For the text-containing cell, return its midpoint in (X, Y) coordinate format. 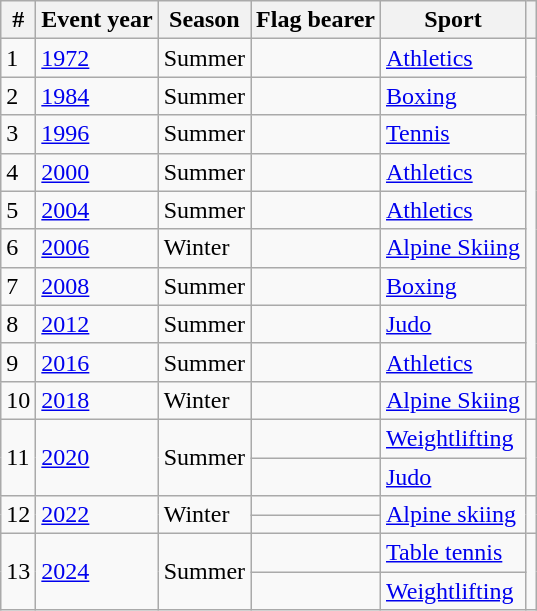
Flag bearer (316, 20)
2020 (97, 457)
5 (18, 210)
1972 (97, 58)
Alpine skiing (452, 515)
Season (204, 20)
1996 (97, 134)
# (18, 20)
12 (18, 515)
8 (18, 324)
Tennis (452, 134)
4 (18, 172)
2016 (97, 362)
3 (18, 134)
2008 (97, 286)
Event year (97, 20)
2022 (97, 515)
2004 (97, 210)
1984 (97, 96)
11 (18, 457)
2000 (97, 172)
2018 (97, 400)
Table tennis (452, 553)
9 (18, 362)
2 (18, 96)
2024 (97, 572)
2012 (97, 324)
1 (18, 58)
Sport (452, 20)
6 (18, 248)
10 (18, 400)
2006 (97, 248)
13 (18, 572)
7 (18, 286)
